From the cell containing the given text, extract its center point as (x, y) coordinate. 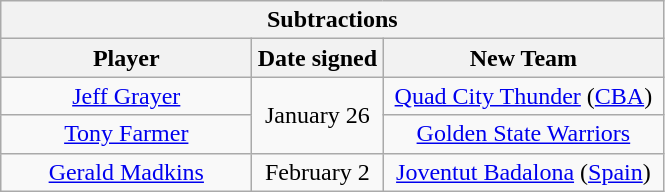
Joventut Badalona (Spain) (524, 172)
Jeff Grayer (126, 96)
Gerald Madkins (126, 172)
Quad City Thunder (CBA) (524, 96)
January 26 (318, 115)
Date signed (318, 58)
New Team (524, 58)
Player (126, 58)
February 2 (318, 172)
Golden State Warriors (524, 134)
Tony Farmer (126, 134)
Subtractions (332, 20)
